Detect which cell encompasses the target text, then output its (x, y) center coordinate. 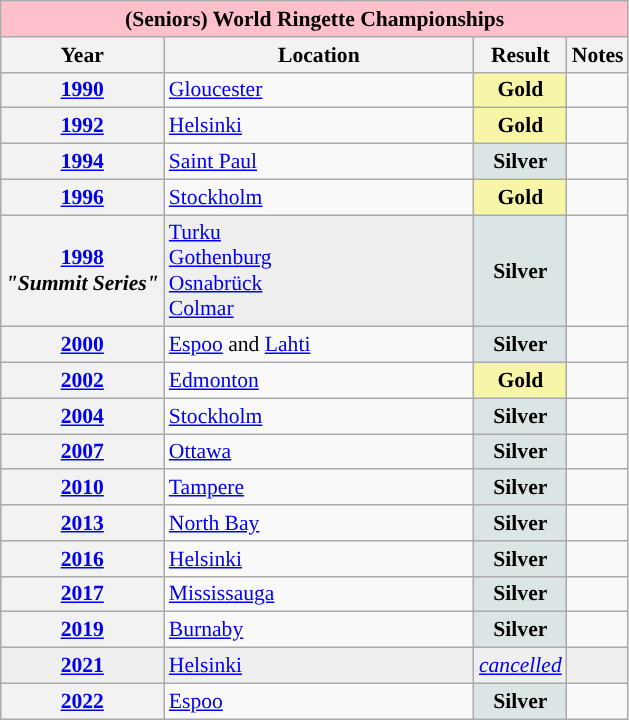
Notes (598, 55)
1994 (82, 162)
1990 (82, 90)
Ottawa (319, 452)
2013 (82, 523)
2002 (82, 381)
2022 (82, 701)
2000 (82, 345)
2007 (82, 452)
Location (319, 55)
1996 (82, 197)
2004 (82, 416)
Espoo (319, 701)
(Seniors) World Ringette Championships (315, 19)
Mississauga (319, 594)
Saint Paul (319, 162)
Burnaby (319, 630)
2010 (82, 488)
Espoo and Lahti (319, 345)
1992 (82, 126)
Result (520, 55)
2019 (82, 630)
2016 (82, 559)
cancelled (520, 666)
North Bay (319, 523)
Gloucester (319, 90)
2017 (82, 594)
Year (82, 55)
Turku Gothenburg Osnabrück Colmar (319, 271)
2021 (82, 666)
Edmonton (319, 381)
Tampere (319, 488)
1998"Summit Series" (82, 271)
